From the cell containing the given text, extract its center point as (x, y) coordinate. 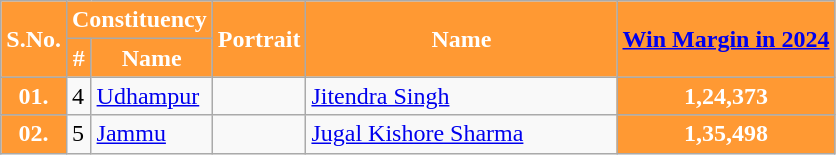
02. (34, 134)
01. (34, 96)
Jitendra Singh (462, 96)
1,24,373 (726, 96)
1,35,498 (726, 134)
Win Margin in 2024 (726, 39)
5 (78, 134)
Jugal Kishore Sharma (462, 134)
# (78, 58)
4 (78, 96)
Udhampur (152, 96)
Constituency (139, 20)
Jammu (152, 134)
Portrait (259, 39)
S.No. (34, 39)
